Pinpoint the cell where the given text exists, returning its [x, y] midpoint coordinate. 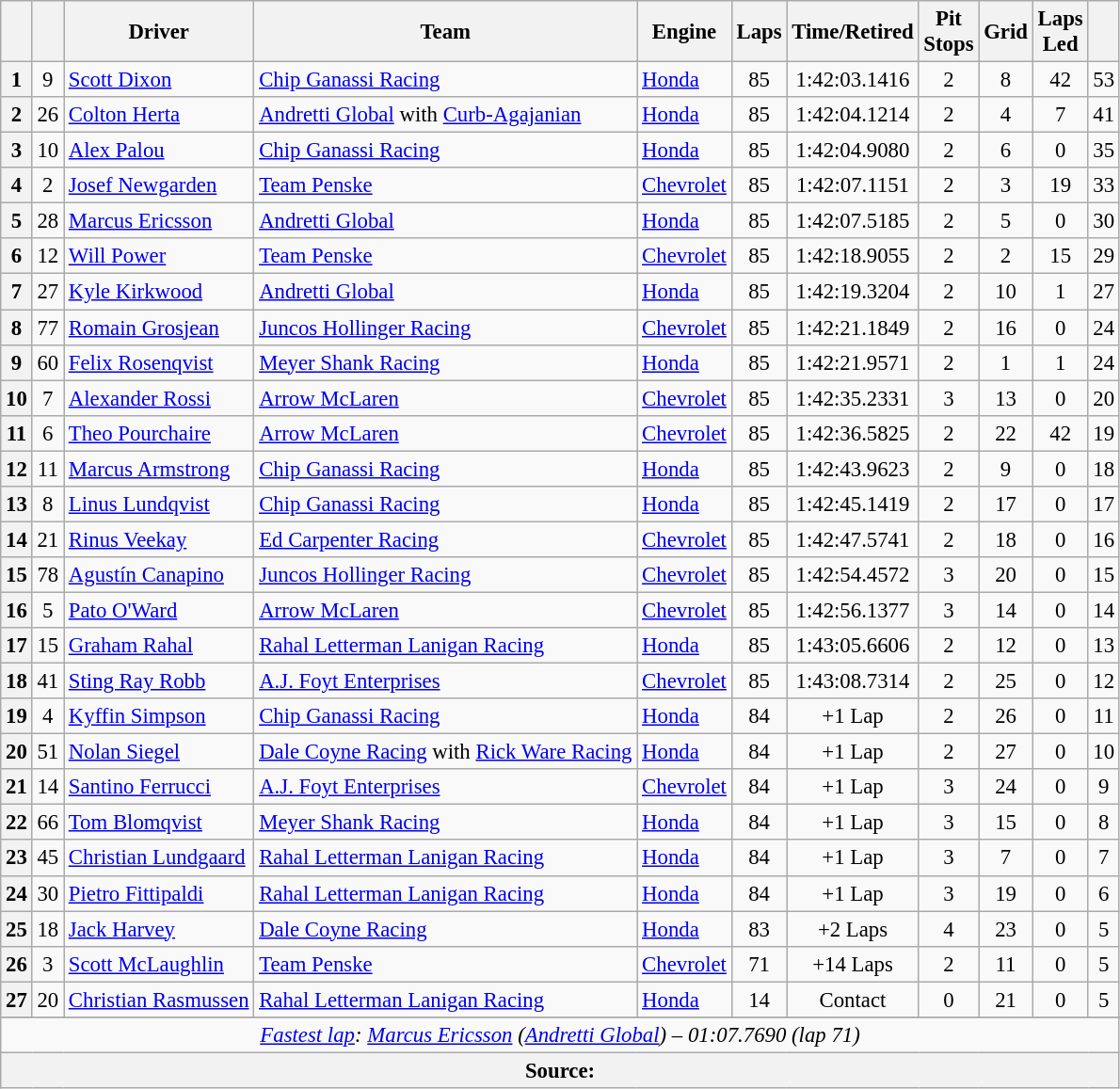
PitStops [949, 32]
Pato O'Ward [159, 610]
Alexander Rossi [159, 398]
Will Power [159, 257]
51 [47, 752]
Driver [159, 32]
Jack Harvey [159, 929]
1:42:04.1214 [853, 115]
Engine [684, 32]
Dale Coyne Racing with Rick Ware Racing [446, 752]
53 [1103, 80]
Agustín Canapino [159, 575]
1:42:43.9623 [853, 469]
Marcus Ericsson [159, 221]
1:42:56.1377 [853, 610]
Source: [561, 1070]
Fastest lap: Marcus Ericsson (Andretti Global) – 01:07.7690 (lap 71) [561, 1035]
1:42:18.9055 [853, 257]
1:42:19.3204 [853, 292]
1:42:35.2331 [853, 398]
Alex Palou [159, 151]
Graham Rahal [159, 646]
+2 Laps [853, 929]
78 [47, 575]
Josef Newgarden [159, 185]
1:42:07.1151 [853, 185]
1:43:08.7314 [853, 681]
Christian Rasmussen [159, 1000]
Dale Coyne Racing [446, 929]
28 [47, 221]
+14 Laps [853, 964]
Nolan Siegel [159, 752]
77 [47, 328]
Andretti Global with Curb-Agajanian [446, 115]
Marcus Armstrong [159, 469]
Christian Lundgaard [159, 858]
Time/Retired [853, 32]
Felix Rosenqvist [159, 362]
1:42:07.5185 [853, 221]
Team [446, 32]
Santino Ferrucci [159, 787]
1:42:03.1416 [853, 80]
45 [47, 858]
1:42:21.1849 [853, 328]
29 [1103, 257]
Scott McLaughlin [159, 964]
LapsLed [1060, 32]
1:42:21.9571 [853, 362]
Romain Grosjean [159, 328]
Laps [759, 32]
Tom Blomqvist [159, 823]
Colton Herta [159, 115]
Pietro Fittipaldi [159, 893]
1:42:47.5741 [853, 539]
Contact [853, 1000]
Linus Lundqvist [159, 504]
1:43:05.6606 [853, 646]
1:42:54.4572 [853, 575]
Scott Dixon [159, 80]
71 [759, 964]
Sting Ray Robb [159, 681]
33 [1103, 185]
Rinus Veekay [159, 539]
1:42:36.5825 [853, 433]
Ed Carpenter Racing [446, 539]
Theo Pourchaire [159, 433]
1:42:04.9080 [853, 151]
60 [47, 362]
1:42:45.1419 [853, 504]
Grid [1005, 32]
83 [759, 929]
66 [47, 823]
Kyle Kirkwood [159, 292]
35 [1103, 151]
Kyffin Simpson [159, 716]
